From the cell containing the given text, extract its center point as (x, y) coordinate. 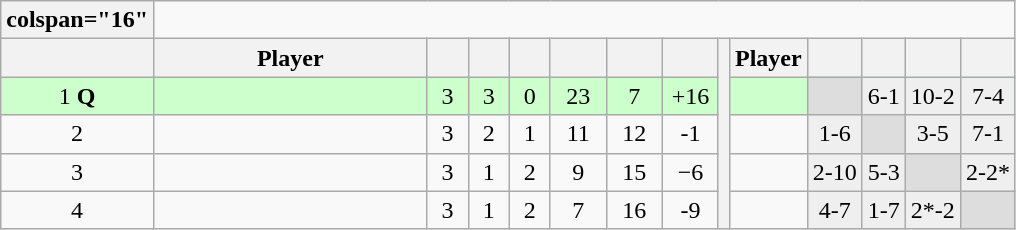
3-5 (932, 134)
-9 (690, 210)
1 Q (78, 96)
11 (578, 134)
0 (530, 96)
7-1 (988, 134)
−6 (690, 172)
23 (578, 96)
1-7 (884, 210)
2-2* (988, 172)
colspan="16" (78, 20)
5-3 (884, 172)
4 (78, 210)
16 (634, 210)
1-6 (834, 134)
2*-2 (932, 210)
10-2 (932, 96)
4-7 (834, 210)
15 (634, 172)
9 (578, 172)
-1 (690, 134)
+16 (690, 96)
2-10 (834, 172)
7-4 (988, 96)
12 (634, 134)
6-1 (884, 96)
